Capture the cell that displays the provided text and extract its (X, Y) central coordinate. 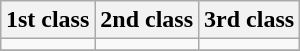
1st class (47, 20)
3rd class (250, 20)
2nd class (147, 20)
